Return (X, Y) of the center of cell containing provided text 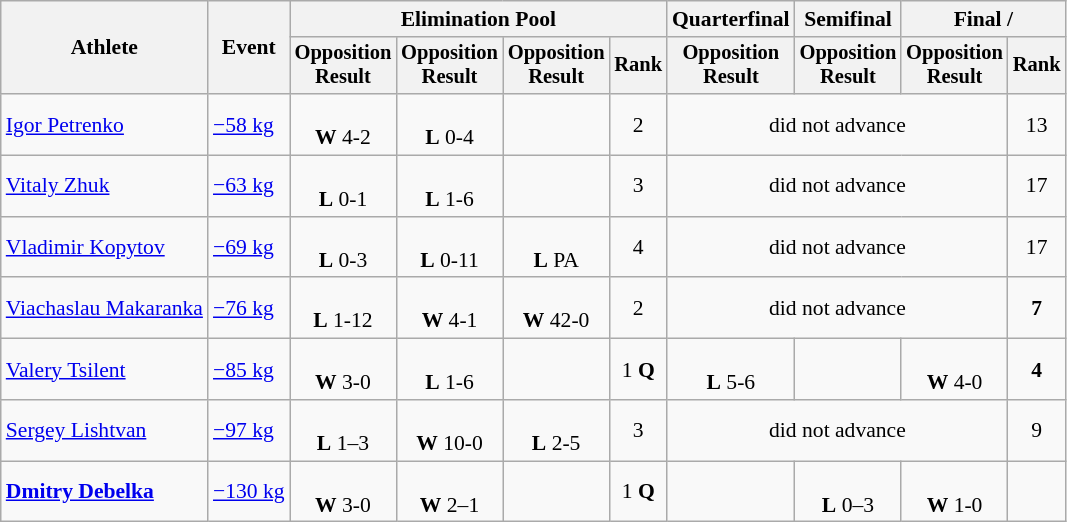
−63 kg (249, 186)
Igor Petrenko (104, 124)
Final / (983, 19)
Elimination Pool (478, 19)
L 0–3 (848, 492)
L 1–3 (344, 430)
L 0-1 (344, 186)
−85 kg (249, 370)
−97 kg (249, 430)
Sergey Lishtvan (104, 430)
Athlete (104, 48)
Event (249, 48)
W 4-0 (954, 370)
Semifinal (848, 19)
W 10-0 (450, 430)
W 2–1 (450, 492)
Quarterfinal (731, 19)
W 4-1 (450, 308)
−130 kg (249, 492)
Vitaly Zhuk (104, 186)
L 0-3 (344, 248)
−69 kg (249, 248)
9 (1037, 430)
W 4-2 (344, 124)
−58 kg (249, 124)
13 (1037, 124)
L 0-4 (450, 124)
7 (1037, 308)
Valery Tsilent (104, 370)
W 1-0 (954, 492)
L PA (556, 248)
Viachaslau Makaranka (104, 308)
W 42-0 (556, 308)
−76 kg (249, 308)
L 0-11 (450, 248)
L 2-5 (556, 430)
L 5-6 (731, 370)
Vladimir Kopytov (104, 248)
Dmitry Debelka (104, 492)
L 1-12 (344, 308)
